Capture the cell that displays the provided text and extract its (x, y) central coordinate. 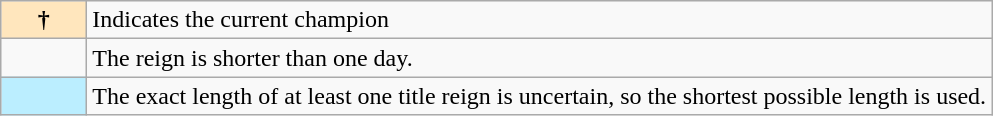
† (44, 20)
The exact length of at least one title reign is uncertain, so the shortest possible length is used. (540, 96)
The reign is shorter than one day. (540, 58)
Indicates the current champion (540, 20)
